Find where the given text appears and provide that cell's center as (x, y) coordinate. 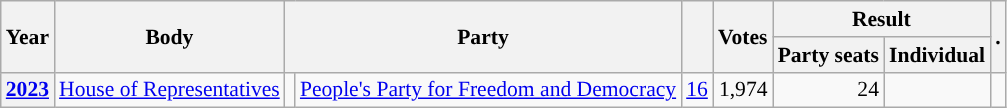
Party (483, 36)
People's Party for Freedom and Democracy (488, 90)
1,974 (743, 90)
Individual (937, 55)
Result (882, 19)
24 (828, 90)
Year (28, 36)
. (998, 36)
Votes (743, 36)
Body (170, 36)
16 (697, 90)
2023 (28, 90)
House of Representatives (170, 90)
Party seats (828, 55)
